Scan for the cell matching the given text and deliver its [x, y] coordinate at center. 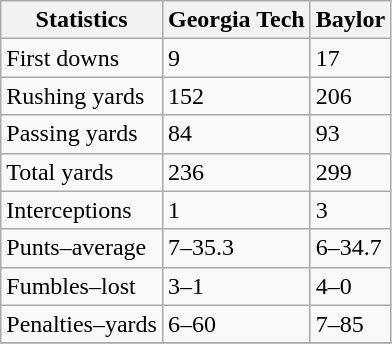
206 [350, 96]
7–85 [350, 324]
Punts–average [82, 248]
299 [350, 172]
Total yards [82, 172]
4–0 [350, 286]
First downs [82, 58]
7–35.3 [236, 248]
Georgia Tech [236, 20]
3–1 [236, 286]
84 [236, 134]
17 [350, 58]
Baylor [350, 20]
236 [236, 172]
9 [236, 58]
Penalties–yards [82, 324]
3 [350, 210]
6–34.7 [350, 248]
Statistics [82, 20]
6–60 [236, 324]
Fumbles–lost [82, 286]
Passing yards [82, 134]
Rushing yards [82, 96]
Interceptions [82, 210]
93 [350, 134]
1 [236, 210]
152 [236, 96]
